Pinpoint the cell where the given text exists, returning its (X, Y) midpoint coordinate. 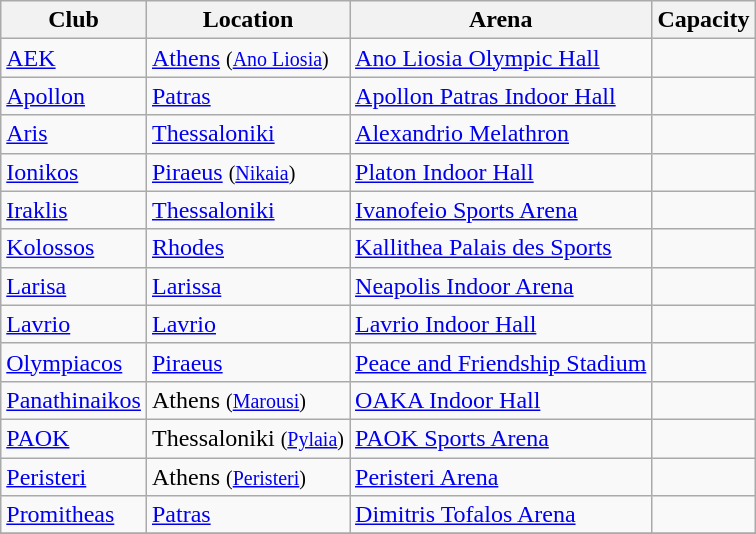
Ano Liosia Olympic Hall (501, 58)
Athens (Ano Liosia) (248, 58)
Piraeus (Nikaia) (248, 172)
PAOK Sports Arena (501, 438)
Iraklis (74, 210)
Peace and Friendship Stadium (501, 362)
Panathinaikos (74, 400)
PAOK (74, 438)
Athens (Peristeri) (248, 477)
Olympiacos (74, 362)
Alexandrio Melathron (501, 134)
Athens (Marousi) (248, 400)
OAKA Indoor Hall (501, 400)
Capacity (704, 20)
Arena (501, 20)
Ivanofeio Sports Arena (501, 210)
Kallithea Palais des Sports (501, 248)
Dimitris Tofalos Arena (501, 515)
Rhodes (248, 248)
Kolossos (74, 248)
Promitheas (74, 515)
Ionikos (74, 172)
Thessaloniki (Pylaia) (248, 438)
Larissa (248, 286)
Lavrio Indoor Hall (501, 324)
Apollon (74, 96)
Aris (74, 134)
Location (248, 20)
Piraeus (248, 362)
Peristeri (74, 477)
Neapolis Indoor Arena (501, 286)
Platon Indoor Hall (501, 172)
Larisa (74, 286)
Apollon Patras Indoor Hall (501, 96)
Club (74, 20)
Peristeri Arena (501, 477)
AEK (74, 58)
